Pinpoint the cell where the given text exists, returning its [X, Y] midpoint coordinate. 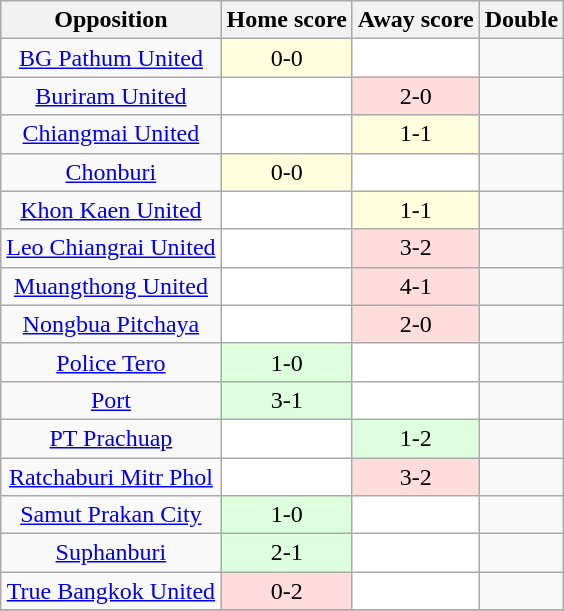
Chonburi [111, 172]
Muangthong United [111, 286]
Police Tero [111, 362]
Nongbua Pitchaya [111, 324]
Double [521, 20]
0-2 [286, 591]
Port [111, 400]
Ratchaburi Mitr Phol [111, 477]
Samut Prakan City [111, 515]
4-1 [416, 286]
Opposition [111, 20]
Buriram United [111, 96]
True Bangkok United [111, 591]
PT Prachuap [111, 438]
Chiangmai United [111, 134]
Away score [416, 20]
BG Pathum United [111, 58]
Khon Kaen United [111, 210]
3-1 [286, 400]
Home score [286, 20]
Leo Chiangrai United [111, 248]
1-2 [416, 438]
2-1 [286, 553]
Suphanburi [111, 553]
